Provide the (X, Y) coordinate of the cell's center where the given text is located.  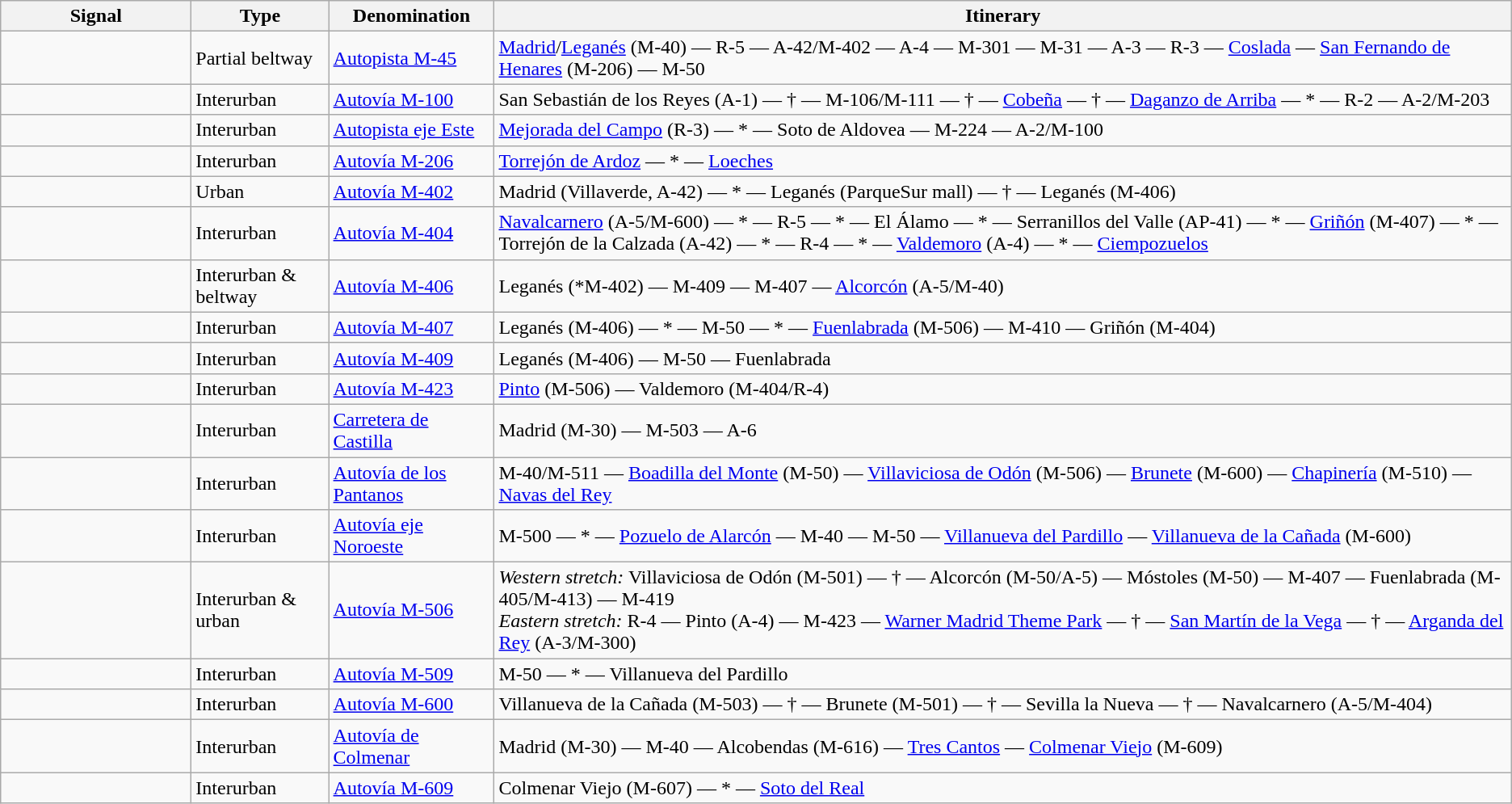
Autovía M-409 (412, 358)
Autovía M-609 (412, 788)
M-500 — * — Pozuelo de Alarcón — M-40 — M-50 — Villanueva del Pardillo — Villanueva de la Cañada (M-600) (1003, 537)
Autovía M-506 (412, 611)
Leganés (M-406) — * — M-50 — * — Fuenlabrada (M-506) — M-410 — Griñón (M-404) (1003, 327)
Interurban & urban (260, 611)
Colmenar Viejo (M-607) — * — Soto del Real (1003, 788)
Pinto (M-506) — Valdemoro (M-404/R-4) (1003, 389)
Interurban & beltway (260, 286)
Partial beltway (260, 58)
Autovía eje Noroeste (412, 537)
Autovía de los Pantanos (412, 483)
Autovía M-423 (412, 389)
Autovía M-100 (412, 99)
M-40/M-511 — Boadilla del Monte (M-50) — Villaviciosa de Odón (M-506) — Brunete (M-600) — Chapinería (M-510) — Navas del Rey (1003, 483)
Autovía M-509 (412, 674)
Autopista eje Este (412, 130)
Carretera de Castilla (412, 430)
Autovía M-600 (412, 705)
Autovía M-406 (412, 286)
Madrid (Villaverde, A-42) — * — Leganés (ParqueSur mall) — † — Leganés (M-406) (1003, 192)
San Sebastián de los Reyes (A-1) — † — M-106/M-111 — † — Cobeña — † — Daganzo de Arriba — * — R-2 — A-2/M-203 (1003, 99)
Leganés (*M-402) — M-409 — M-407 — Alcorcón (A-5/M-40) (1003, 286)
Leganés (M-406) — M-50 — Fuenlabrada (1003, 358)
Autovía de Colmenar (412, 747)
Denomination (412, 16)
Autovía M-404 (412, 233)
Villanueva de la Cañada (M-503) — † — Brunete (M-501) — † — Sevilla la Nueva — † — Navalcarnero (A-5/M-404) (1003, 705)
Madrid (M-30) — M-503 — A-6 (1003, 430)
Autovía M-206 (412, 161)
Torrejón de Ardoz — * — Loeches (1003, 161)
Mejorada del Campo (R-3) — * — Soto de Aldovea — M-224 — A-2/M-100 (1003, 130)
Autovía M-402 (412, 192)
Autovía M-407 (412, 327)
M-50 — * — Villanueva del Pardillo (1003, 674)
Signal (96, 16)
Madrid (M-30) — M-40 — Alcobendas (M-616) — Tres Cantos — Colmenar Viejo (M-609) (1003, 747)
Type (260, 16)
Madrid/Leganés (M-40) — R-5 — A-42/M-402 — A-4 — M-301 — M-31 — A-3 — R-3 — Coslada — San Fernando de Henares (M-206) — M-50 (1003, 58)
Urban (260, 192)
Itinerary (1003, 16)
Autopista M-45 (412, 58)
